Return (X, Y) of the center of cell containing provided text 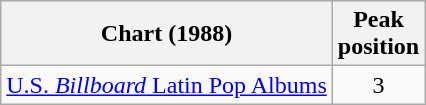
Chart (1988) (167, 34)
U.S. Billboard Latin Pop Albums (167, 85)
Peakposition (378, 34)
3 (378, 85)
